Identify which cell holds the provided text, then report its [X, Y] central coordinate. 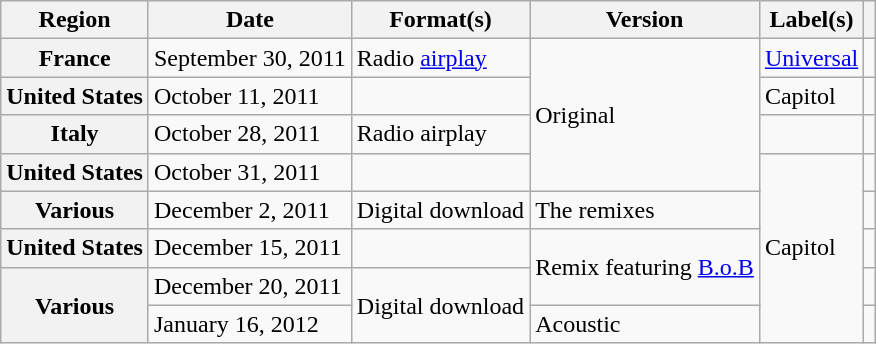
December 20, 2011 [250, 286]
October 31, 2011 [250, 172]
October 28, 2011 [250, 134]
Acoustic [645, 324]
The remixes [645, 210]
October 11, 2011 [250, 96]
Region [75, 20]
Original [645, 115]
Label(s) [811, 20]
Date [250, 20]
France [75, 58]
Format(s) [440, 20]
Version [645, 20]
Universal [811, 58]
Remix featuring B.o.B [645, 267]
Italy [75, 134]
January 16, 2012 [250, 324]
December 2, 2011 [250, 210]
December 15, 2011 [250, 248]
September 30, 2011 [250, 58]
